Output the [X, Y] coordinate of the center of the cell containing the given text.  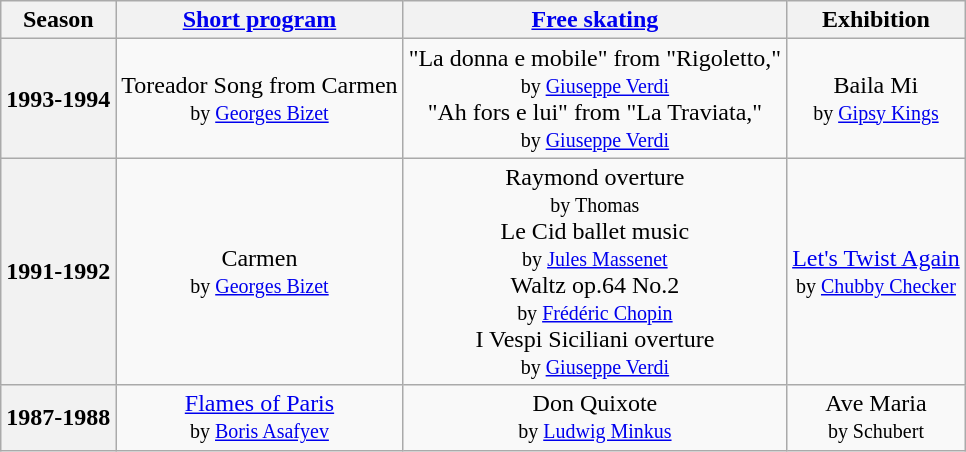
Exhibition [876, 20]
Season [58, 20]
Toreador Song from Carmen by Georges Bizet [260, 98]
Don Quixoteby Ludwig Minkus [595, 418]
Short program [260, 20]
Flames of Parisby Boris Asafyev [260, 418]
1993-1994 [58, 98]
Baila Miby Gipsy Kings [876, 98]
Ave Mariaby Schubert [876, 418]
Free skating [595, 20]
"La donna e mobile" from "Rigoletto," by Giuseppe Verdi "Ah fors e lui" from "La Traviata," by Giuseppe Verdi [595, 98]
Let's Twist Againby Chubby Checker [876, 272]
Carmen by Georges Bizet [260, 272]
Raymond overtureby Thomas Le Cid ballet music by Jules Massenet Waltz op.64 No.2 by Frédéric Chopin I Vespi Siciliani overtureby Giuseppe Verdi [595, 272]
1987-1988 [58, 418]
1991-1992 [58, 272]
